Output the (X, Y) coordinate of the center of the cell containing the given text.  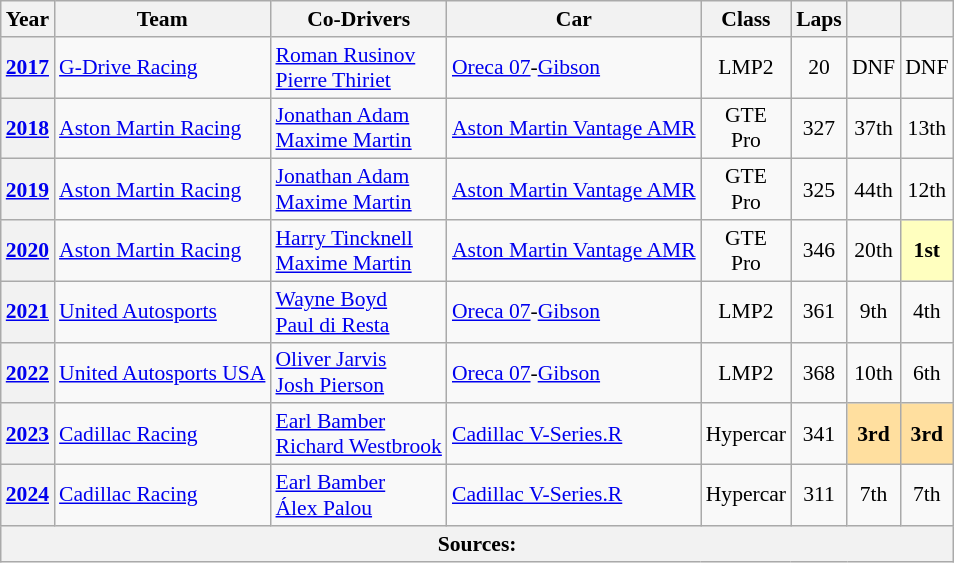
Car (574, 19)
2019 (28, 190)
4th (926, 312)
Laps (819, 19)
United Autosports (162, 312)
2018 (28, 128)
G-Drive Racing (162, 68)
37th (874, 128)
346 (819, 250)
311 (819, 496)
Earl Bamber Álex Palou (358, 496)
United Autosports USA (162, 372)
44th (874, 190)
20th (874, 250)
Roman Rusinov Pierre Thiriet (358, 68)
2023 (28, 434)
20 (819, 68)
10th (874, 372)
1st (926, 250)
Earl Bamber Richard Westbrook (358, 434)
368 (819, 372)
2022 (28, 372)
Co-Drivers (358, 19)
2017 (28, 68)
9th (874, 312)
6th (926, 372)
327 (819, 128)
2021 (28, 312)
2020 (28, 250)
Year (28, 19)
Harry Tincknell Maxime Martin (358, 250)
Oliver Jarvis Josh Pierson (358, 372)
2024 (28, 496)
Wayne Boyd Paul di Resta (358, 312)
Team (162, 19)
361 (819, 312)
341 (819, 434)
Class (746, 19)
325 (819, 190)
12th (926, 190)
Sources: (478, 544)
13th (926, 128)
